Provide the [x, y] coordinate of the cell's center where the given text is located.  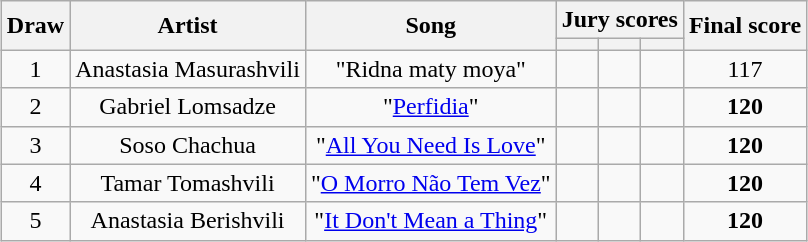
"It Don't Mean a Thing" [430, 221]
Final score [744, 26]
"O Morro Não Tem Vez" [430, 183]
117 [744, 69]
Artist [188, 26]
Gabriel Lomsadze [188, 107]
Draw [35, 26]
5 [35, 221]
Anastasia Berishvili [188, 221]
3 [35, 145]
4 [35, 183]
Soso Chachua [188, 145]
"Perfidia" [430, 107]
Song [430, 26]
1 [35, 69]
Tamar Tomashvili [188, 183]
Anastasia Masurashvili [188, 69]
"Ridna maty moya" [430, 69]
Jury scores [620, 20]
"All You Need Is Love" [430, 145]
2 [35, 107]
